Identify which cell holds the provided text, then report its [X, Y] central coordinate. 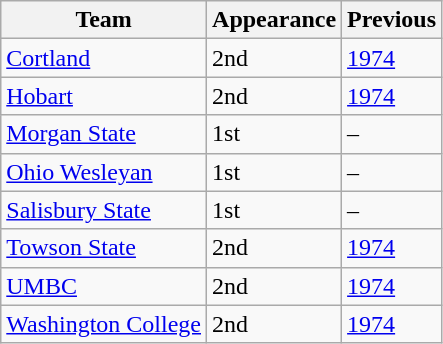
Appearance [274, 20]
Salisbury State [104, 210]
Ohio Wesleyan [104, 172]
Team [104, 20]
Cortland [104, 58]
UMBC [104, 286]
Washington College [104, 324]
Hobart [104, 96]
Towson State [104, 248]
Morgan State [104, 134]
Previous [392, 20]
